Locate the cell with the specified text and output its [x, y] center coordinate. 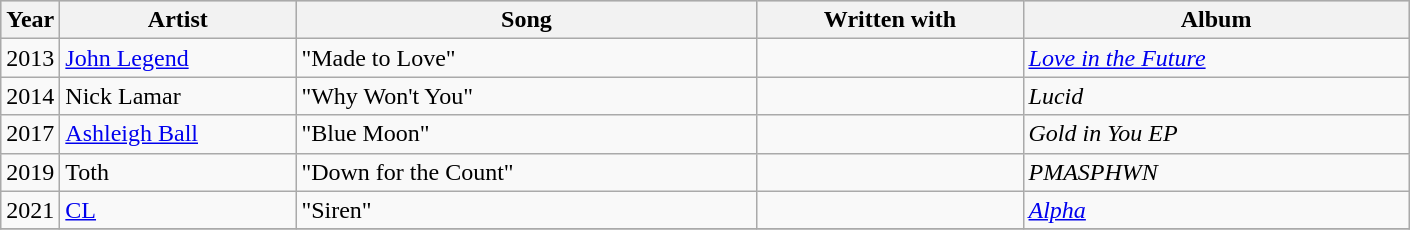
Year [30, 20]
Artist [178, 20]
PMASPHWN [1216, 172]
John Legend [178, 58]
"Blue Moon" [526, 134]
Ashleigh Ball [178, 134]
"Down for the Count" [526, 172]
2021 [30, 210]
"Siren" [526, 210]
"Why Won't You" [526, 96]
2017 [30, 134]
Toth [178, 172]
Song [526, 20]
Love in the Future [1216, 58]
"Made to Love" [526, 58]
2013 [30, 58]
Gold in You EP [1216, 134]
Lucid [1216, 96]
Written with [890, 20]
Album [1216, 20]
Alpha [1216, 210]
Nick Lamar [178, 96]
CL [178, 210]
2019 [30, 172]
2014 [30, 96]
